Scan for the cell matching the given text and deliver its (X, Y) coordinate at center. 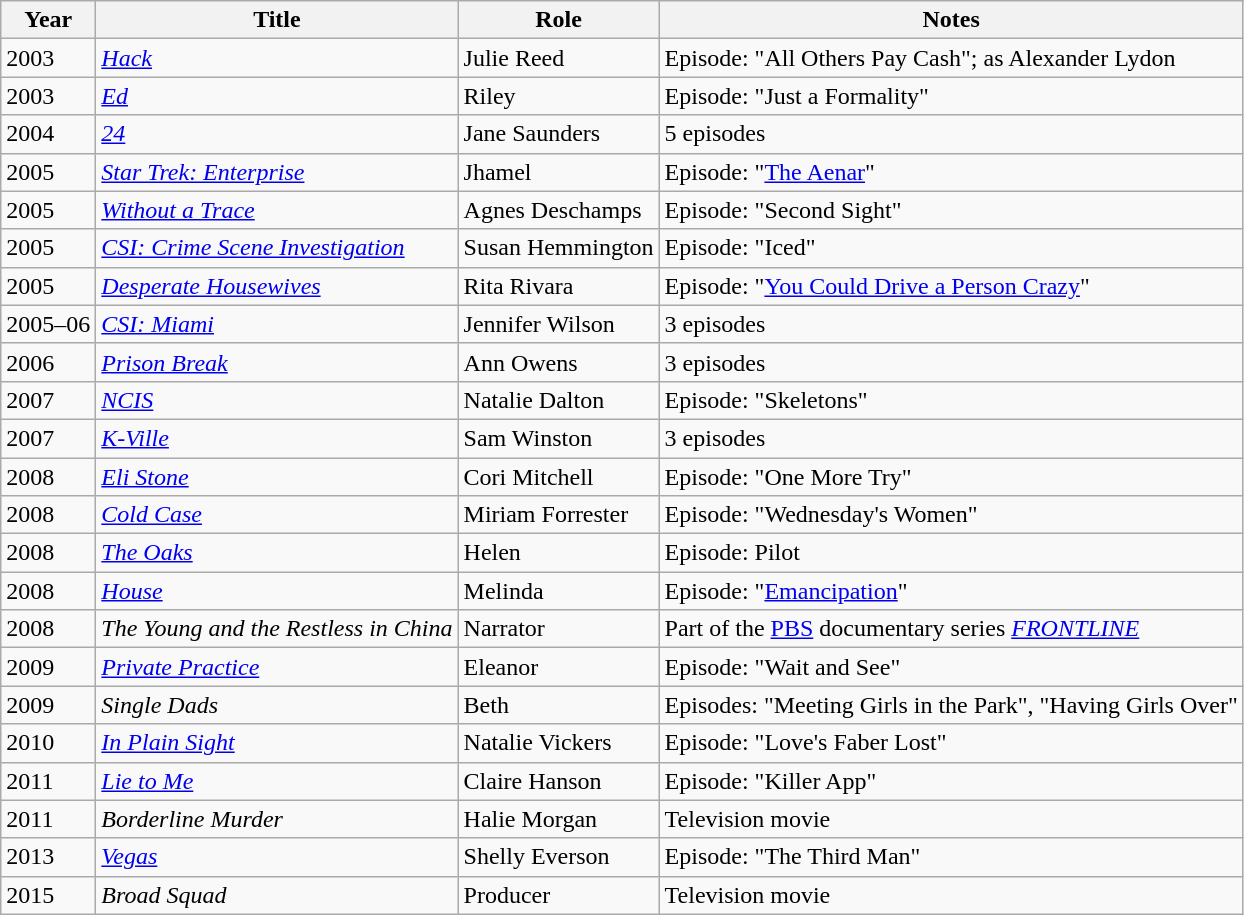
Star Trek: Enterprise (277, 172)
Episode: "All Others Pay Cash"; as Alexander Lydon (951, 58)
Episode: "Emancipation" (951, 591)
Natalie Vickers (558, 743)
5 episodes (951, 134)
Miriam Forrester (558, 515)
Jane Saunders (558, 134)
Single Dads (277, 705)
Ann Owens (558, 362)
Role (558, 20)
Eleanor (558, 667)
Episode: "Wednesday's Women" (951, 515)
Private Practice (277, 667)
Episode: "Killer App" (951, 781)
Halie Morgan (558, 819)
Episodes: "Meeting Girls in the Park", "Having Girls Over" (951, 705)
Susan Hemmington (558, 248)
Agnes Deschamps (558, 210)
2013 (48, 857)
Claire Hanson (558, 781)
Melinda (558, 591)
24 (277, 134)
Episode: "Skeletons" (951, 400)
Desperate Housewives (277, 286)
Lie to Me (277, 781)
Episode: "Love's Faber Lost" (951, 743)
Episode: "One More Try" (951, 477)
Cold Case (277, 515)
Episode: "Wait and See" (951, 667)
Sam Winston (558, 438)
2005–06 (48, 324)
Broad Squad (277, 895)
Prison Break (277, 362)
NCIS (277, 400)
Shelly Everson (558, 857)
CSI: Miami (277, 324)
Jennifer Wilson (558, 324)
Natalie Dalton (558, 400)
Episode: "Second Sight" (951, 210)
Beth (558, 705)
Episode: "You Could Drive a Person Crazy" (951, 286)
Episode: "The Aenar" (951, 172)
Jhamel (558, 172)
Helen (558, 553)
Ed (277, 96)
Narrator (558, 629)
Vegas (277, 857)
Eli Stone (277, 477)
Without a Trace (277, 210)
Episode: "The Third Man" (951, 857)
The Young and the Restless in China (277, 629)
Cori Mitchell (558, 477)
Part of the PBS documentary series FRONTLINE (951, 629)
Episode: "Just a Formality" (951, 96)
Title (277, 20)
Rita Rivara (558, 286)
Notes (951, 20)
House (277, 591)
2006 (48, 362)
The Oaks (277, 553)
Julie Reed (558, 58)
Riley (558, 96)
In Plain Sight (277, 743)
Borderline Murder (277, 819)
Hack (277, 58)
2004 (48, 134)
Year (48, 20)
K-Ville (277, 438)
CSI: Crime Scene Investigation (277, 248)
Episode: Pilot (951, 553)
2010 (48, 743)
2015 (48, 895)
Producer (558, 895)
Episode: "Iced" (951, 248)
